For the text-containing cell, return its midpoint in [x, y] coordinate format. 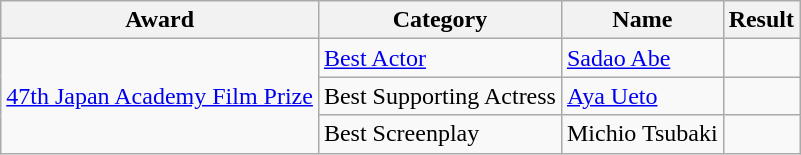
Category [440, 20]
Result [761, 20]
47th Japan Academy Film Prize [160, 96]
Sadao Abe [642, 58]
Name [642, 20]
Award [160, 20]
Best Screenplay [440, 134]
Best Supporting Actress [440, 96]
Best Actor [440, 58]
Aya Ueto [642, 96]
Michio Tsubaki [642, 134]
